Search for the cell housing the specified text and yield its (x, y) center coordinate. 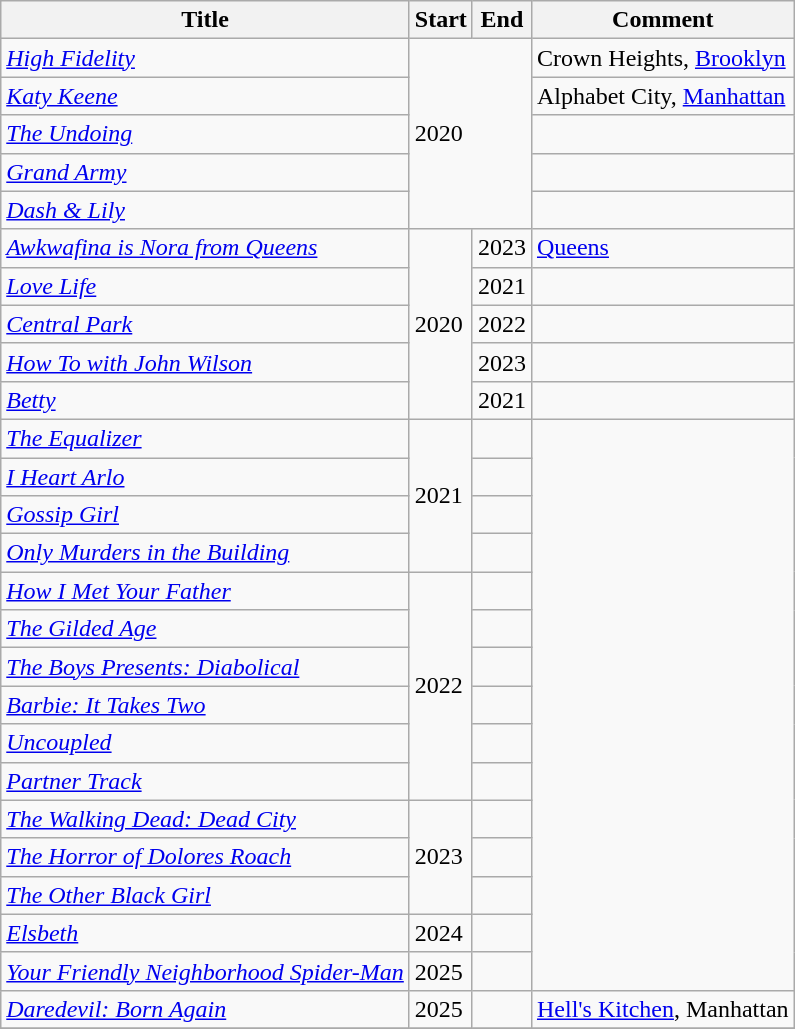
Your Friendly Neighborhood Spider-Man (206, 971)
The Other Black Girl (206, 895)
Barbie: It Takes Two (206, 705)
High Fidelity (206, 58)
Love Life (206, 286)
The Walking Dead: Dead City (206, 819)
Elsbeth (206, 933)
Grand Army (206, 172)
2024 (440, 933)
Start (440, 20)
Partner Track (206, 781)
Central Park (206, 324)
How I Met Your Father (206, 591)
Katy Keene (206, 96)
Comment (662, 20)
Awkwafina is Nora from Queens (206, 248)
The Equalizer (206, 438)
The Boys Presents: Diabolical (206, 667)
The Undoing (206, 134)
Crown Heights, Brooklyn (662, 58)
Dash & Lily (206, 210)
End (502, 20)
Title (206, 20)
The Horror of Dolores Roach (206, 857)
How To with John Wilson (206, 362)
Only Murders in the Building (206, 553)
Gossip Girl (206, 515)
I Heart Arlo (206, 477)
Alphabet City, Manhattan (662, 96)
The Gilded Age (206, 629)
Betty (206, 400)
Hell's Kitchen, Manhattan (662, 1009)
Uncoupled (206, 743)
Daredevil: Born Again (206, 1009)
Queens (662, 248)
